For the text-containing cell, return its midpoint in [X, Y] coordinate format. 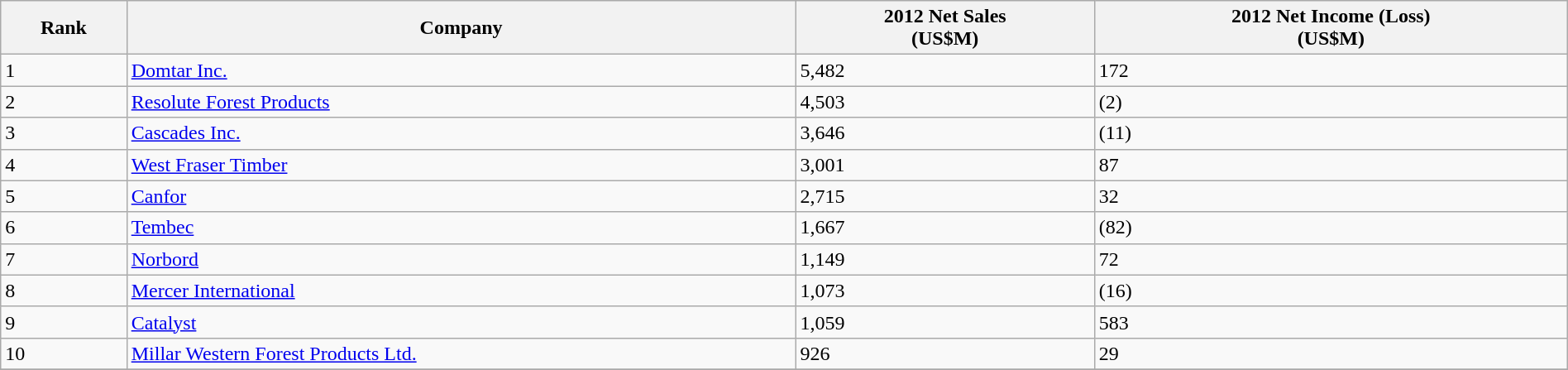
West Fraser Timber [461, 165]
926 [944, 353]
2012 Net Sales(US$M) [944, 28]
4,503 [944, 102]
1,059 [944, 322]
1,149 [944, 259]
Rank [64, 28]
Canfor [461, 196]
Company [461, 28]
(2) [1331, 102]
29 [1331, 353]
Mercer International [461, 291]
2,715 [944, 196]
2 [64, 102]
4 [64, 165]
9 [64, 322]
1 [64, 70]
87 [1331, 165]
1,073 [944, 291]
2012 Net Income (Loss)(US$M) [1331, 28]
Resolute Forest Products [461, 102]
5 [64, 196]
32 [1331, 196]
7 [64, 259]
Norbord [461, 259]
Cascades Inc. [461, 133]
(16) [1331, 291]
Millar Western Forest Products Ltd. [461, 353]
Catalyst [461, 322]
8 [64, 291]
(82) [1331, 228]
172 [1331, 70]
72 [1331, 259]
6 [64, 228]
Domtar Inc. [461, 70]
(11) [1331, 133]
Tembec [461, 228]
583 [1331, 322]
3,646 [944, 133]
3 [64, 133]
10 [64, 353]
5,482 [944, 70]
3,001 [944, 165]
1,667 [944, 228]
